Search for the cell housing the specified text and yield its (X, Y) center coordinate. 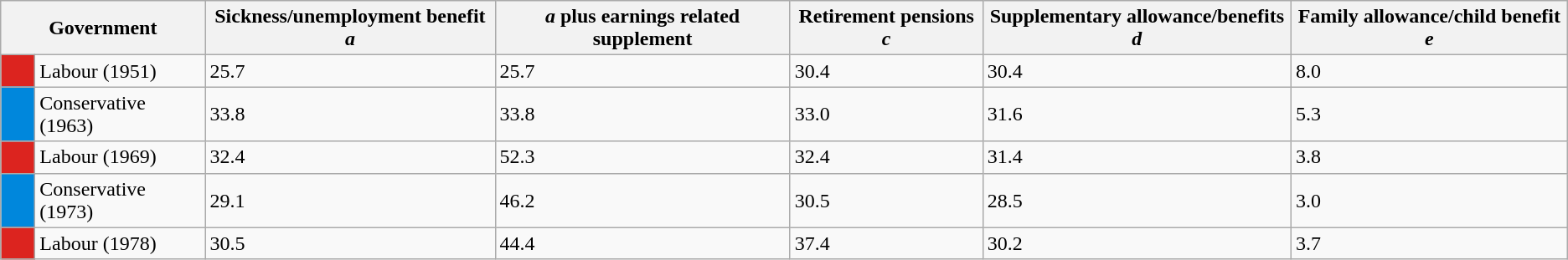
Conservative (1963) (121, 114)
31.4 (1137, 157)
46.2 (642, 201)
28.5 (1137, 201)
Retirement pensions c (886, 28)
Sickness/unemployment benefit a (350, 28)
5.3 (1430, 114)
8.0 (1430, 71)
30.2 (1137, 243)
3.8 (1430, 157)
Labour (1951) (121, 71)
Labour (1978) (121, 243)
33.0 (886, 114)
44.4 (642, 243)
52.3 (642, 157)
Supplementary allowance/benefits d (1137, 28)
Conservative (1973) (121, 201)
37.4 (886, 243)
Family allowance/child benefit e (1430, 28)
3.7 (1430, 243)
Labour (1969) (121, 157)
Government (103, 28)
29.1 (350, 201)
a plus earnings related supplement (642, 28)
3.0 (1430, 201)
31.6 (1137, 114)
